Determine the [X, Y] coordinate at the center of the cell enclosing the given text.  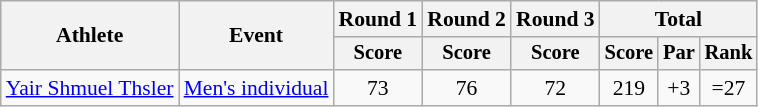
Total [679, 19]
73 [378, 88]
76 [466, 88]
Men's individual [256, 88]
Athlete [90, 36]
72 [556, 88]
Par [679, 54]
=27 [729, 88]
Yair Shmuel Thsler [90, 88]
Round 2 [466, 19]
219 [629, 88]
Round 1 [378, 19]
Rank [729, 54]
Round 3 [556, 19]
Event [256, 36]
+3 [679, 88]
